Provide the (x, y) coordinate of the cell's center where the given text is located.  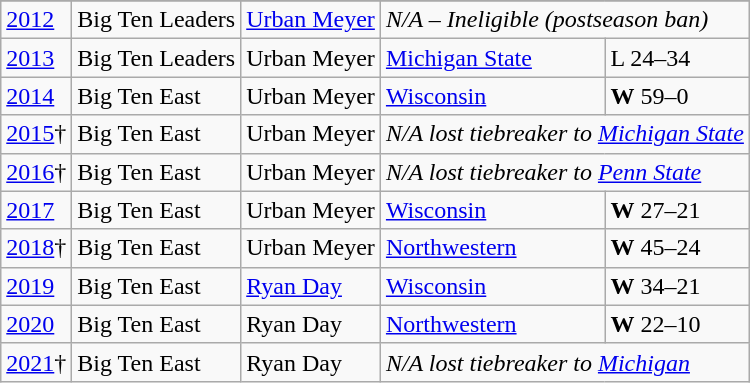
N/A lost tiebreaker to Michigan State (564, 134)
W 59–0 (678, 96)
N/A lost tiebreaker to Penn State (564, 172)
N/A – Ineligible (postseason ban) (564, 20)
W 34–21 (678, 286)
2016† (36, 172)
L 24–34 (678, 58)
Michigan State (492, 58)
W 27–21 (678, 210)
2014 (36, 96)
2018† (36, 248)
2013 (36, 58)
2012 (36, 20)
2017 (36, 210)
2020 (36, 324)
2015† (36, 134)
W 45–24 (678, 248)
N/A lost tiebreaker to Michigan (564, 362)
2021† (36, 362)
W 22–10 (678, 324)
2019 (36, 286)
